For the text-containing cell, return its midpoint in (X, Y) coordinate format. 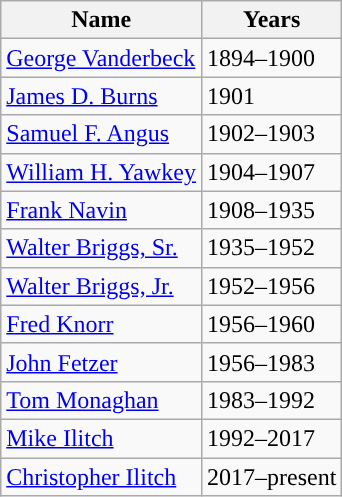
1956–1960 (272, 324)
1956–1983 (272, 362)
Tom Monaghan (102, 400)
1902–1903 (272, 134)
Name (102, 20)
1992–2017 (272, 438)
Samuel F. Angus (102, 134)
1904–1907 (272, 172)
Years (272, 20)
2017–present (272, 477)
Walter Briggs, Jr. (102, 286)
Mike Ilitch (102, 438)
1908–1935 (272, 210)
1935–1952 (272, 248)
Frank Navin (102, 210)
1894–1900 (272, 58)
Fred Knorr (102, 324)
John Fetzer (102, 362)
Walter Briggs, Sr. (102, 248)
William H. Yawkey (102, 172)
1952–1956 (272, 286)
George Vanderbeck (102, 58)
James D. Burns (102, 96)
Christopher Ilitch (102, 477)
1983–1992 (272, 400)
1901 (272, 96)
